Find where the given text appears and provide that cell's center as (X, Y) coordinate. 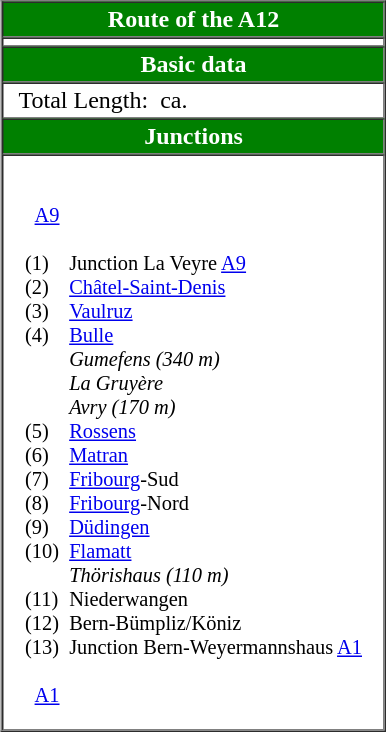
Châtel-Saint-Denis (216, 288)
Junctions (193, 136)
(10) (47, 552)
Junction Bern-Weyermannshaus A1 (216, 648)
(8) (47, 504)
Avry (170 m) (216, 408)
A1 (47, 696)
(3) (47, 312)
Thörishaus (110 m) (216, 576)
Total Length: ca. (193, 100)
A9 (47, 216)
Route of the A12 (193, 20)
Fribourg-Nord (216, 504)
(11) (47, 600)
(1) (47, 264)
(9) (47, 528)
Niederwangen (216, 600)
Gumefens (340 m) (216, 360)
Matran (216, 456)
(6) (47, 456)
(5) (47, 432)
(2) (47, 288)
Bern-Bümpliz/Köniz (216, 624)
Düdingen (216, 528)
Fribourg-Sud (216, 480)
(12) (47, 624)
Flamatt (216, 552)
(13) (47, 648)
Bulle (216, 336)
Junction La Veyre A9 (216, 264)
La Gruyère (216, 384)
(7) (47, 480)
Rossens (216, 432)
Vaulruz (216, 312)
(4) (47, 336)
Basic data (193, 64)
